Scan for the cell matching the given text and deliver its (x, y) coordinate at center. 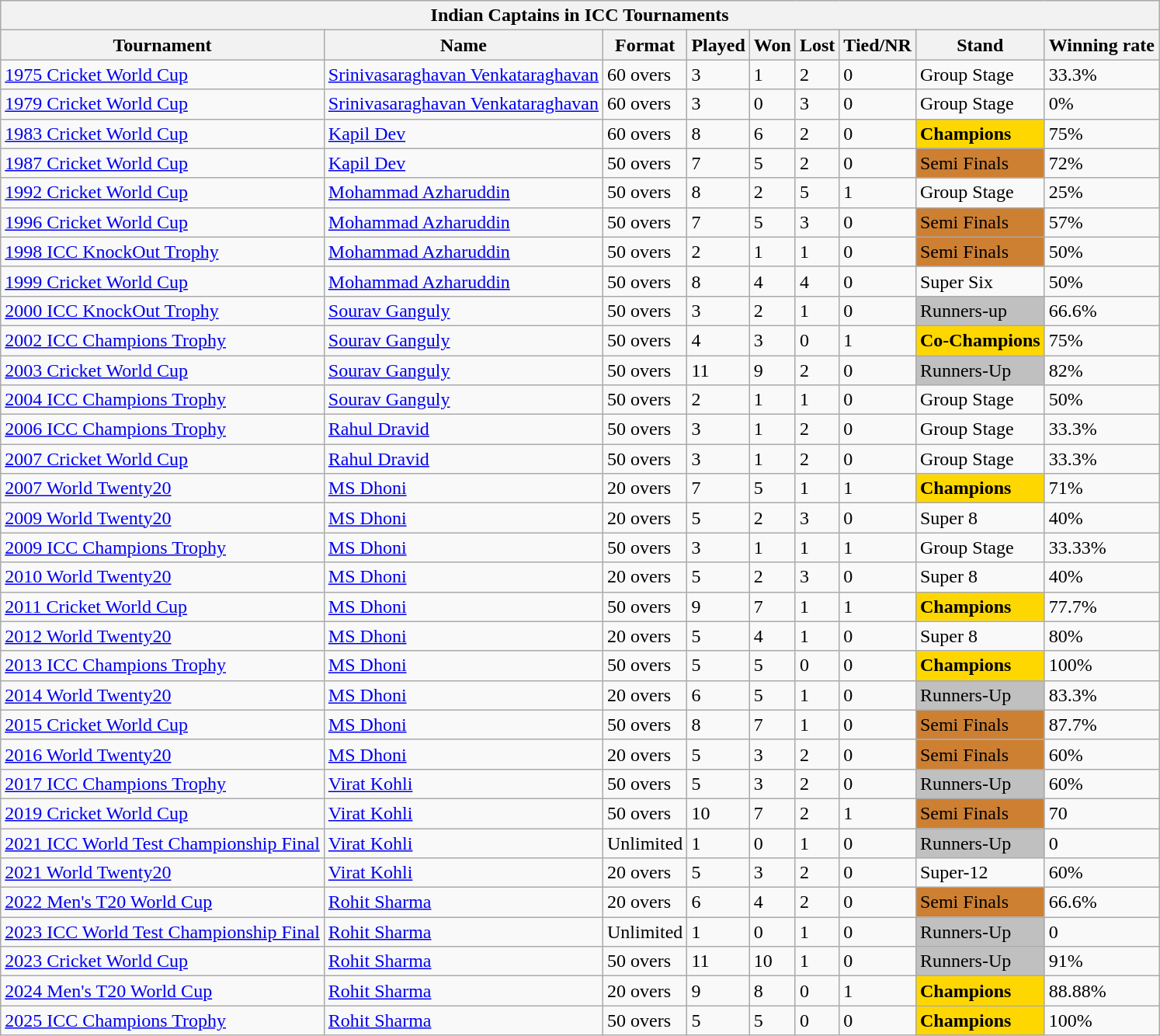
70 (1101, 813)
Won (772, 45)
2009 ICC Champions Trophy (163, 548)
2019 Cricket World Cup (163, 813)
83.3% (1101, 695)
1999 Cricket World Cup (163, 281)
2022 Men's T20 World Cup (163, 902)
88.88% (1101, 991)
1979 Cricket World Cup (163, 104)
2024 Men's T20 World Cup (163, 991)
2004 ICC Champions Trophy (163, 400)
Super Six (980, 281)
87.7% (1101, 725)
2021 World Twenty20 (163, 873)
2013 ICC Champions Trophy (163, 666)
57% (1101, 222)
Tied/NR (877, 45)
Super-12 (980, 873)
1975 Cricket World Cup (163, 75)
77.7% (1101, 607)
2014 World Twenty20 (163, 695)
1983 Cricket World Cup (163, 134)
Runners-up (980, 311)
Name (463, 45)
72% (1101, 163)
91% (1101, 961)
Winning rate (1101, 45)
2012 World Twenty20 (163, 636)
2023 ICC World Test Championship Final (163, 932)
2015 Cricket World Cup (163, 725)
Played (718, 45)
0% (1101, 104)
Tournament (163, 45)
2023 Cricket World Cup (163, 961)
Format (644, 45)
2002 ICC Champions Trophy (163, 340)
2007 World Twenty20 (163, 488)
1987 Cricket World Cup (163, 163)
Stand (980, 45)
2016 World Twenty20 (163, 754)
2007 Cricket World Cup (163, 459)
1996 Cricket World Cup (163, 222)
1998 ICC KnockOut Trophy (163, 252)
Lost (817, 45)
71% (1101, 488)
82% (1101, 370)
2010 World Twenty20 (163, 577)
80% (1101, 636)
Indian Captains in ICC Tournaments (580, 16)
2011 Cricket World Cup (163, 607)
2009 World Twenty20 (163, 518)
2000 ICC KnockOut Trophy (163, 311)
Co-Champions (980, 340)
2006 ICC Champions Trophy (163, 429)
2017 ICC Champions Trophy (163, 784)
25% (1101, 193)
33.33% (1101, 548)
1992 Cricket World Cup (163, 193)
2003 Cricket World Cup (163, 370)
2021 ICC World Test Championship Final (163, 843)
2025 ICC Champions Trophy (163, 1020)
